Pinpoint the cell where the given text exists, returning its (x, y) midpoint coordinate. 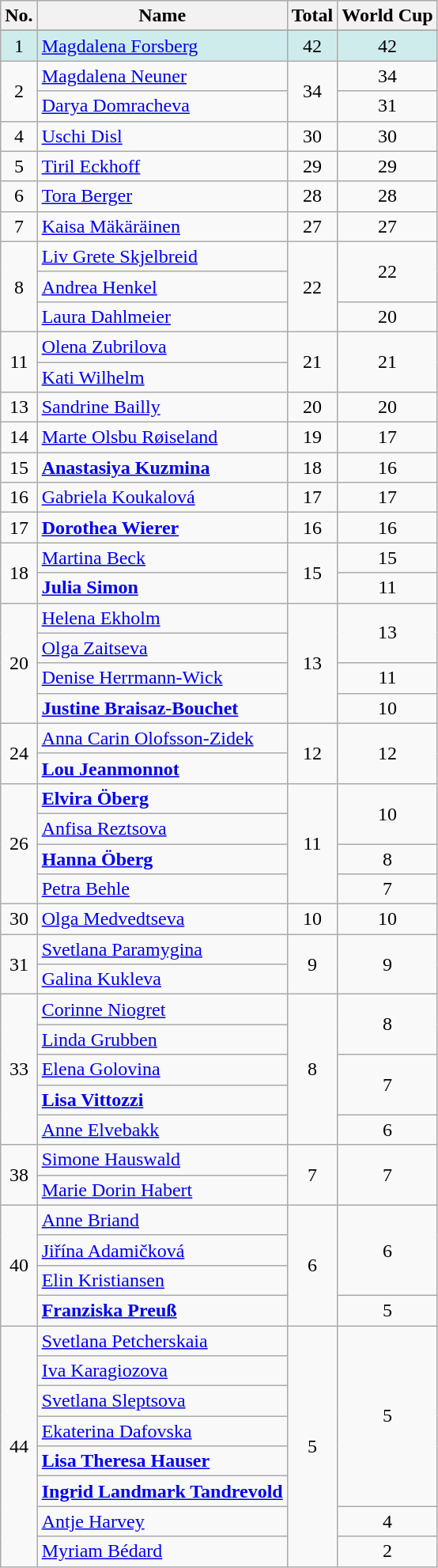
Magdalena Neuner (162, 76)
Anastasiya Kuzmina (162, 468)
Denise Herrmann-Wick (162, 678)
Laura Dahlmeier (162, 316)
38 (19, 1175)
Myriam Bédard (162, 1551)
Franziska Preuß (162, 1310)
Svetlana Paramygina (162, 949)
Julia Simon (162, 588)
Tora Berger (162, 196)
Lisa Vittozzi (162, 1100)
Svetlana Petcherskaia (162, 1341)
Liv Grete Skjelbreid (162, 256)
1 (19, 46)
Magdalena Forsberg (162, 46)
Gabriela Koukalová (162, 498)
Name (162, 16)
Marte Olsbu Røiseland (162, 437)
26 (19, 843)
No. (19, 16)
Elena Golovina (162, 1070)
Uschi Disl (162, 136)
19 (312, 437)
Anna Carin Olofsson-Zidek (162, 738)
Antje Harvey (162, 1521)
Sandrine Bailly (162, 407)
Total (312, 16)
Svetlana Sleptsova (162, 1401)
Olga Zaitseva (162, 648)
Lou Jeanmonnot (162, 768)
Anfisa Reztsova (162, 828)
Justine Braisaz-Bouchet (162, 708)
Hanna Öberg (162, 858)
World Cup (387, 16)
Anne Briand (162, 1220)
Marie Dorin Habert (162, 1190)
Dorothea Wierer (162, 528)
Lisa Theresa Hauser (162, 1461)
Tiril Eckhoff (162, 166)
Olga Medvedtseva (162, 919)
Kati Wilhelm (162, 377)
Elvira Öberg (162, 798)
Martina Beck (162, 558)
Simone Hauswald (162, 1160)
44 (19, 1446)
Andrea Henkel (162, 286)
Helena Ekholm (162, 618)
Ekaterina Dafovska (162, 1431)
Linda Grubben (162, 1040)
Elin Kristiansen (162, 1280)
Darya Domracheva (162, 106)
24 (19, 753)
Petra Behle (162, 889)
Kaisa Mäkäräinen (162, 226)
14 (19, 437)
Jiřína Adamičková (162, 1250)
Olena Zubrilova (162, 347)
33 (19, 1070)
Corinne Niogret (162, 1009)
Iva Karagiozova (162, 1371)
Ingrid Landmark Tandrevold (162, 1491)
40 (19, 1265)
Galina Kukleva (162, 979)
Anne Elvebakk (162, 1130)
